Locate the cell with the specified text and output its (X, Y) center coordinate. 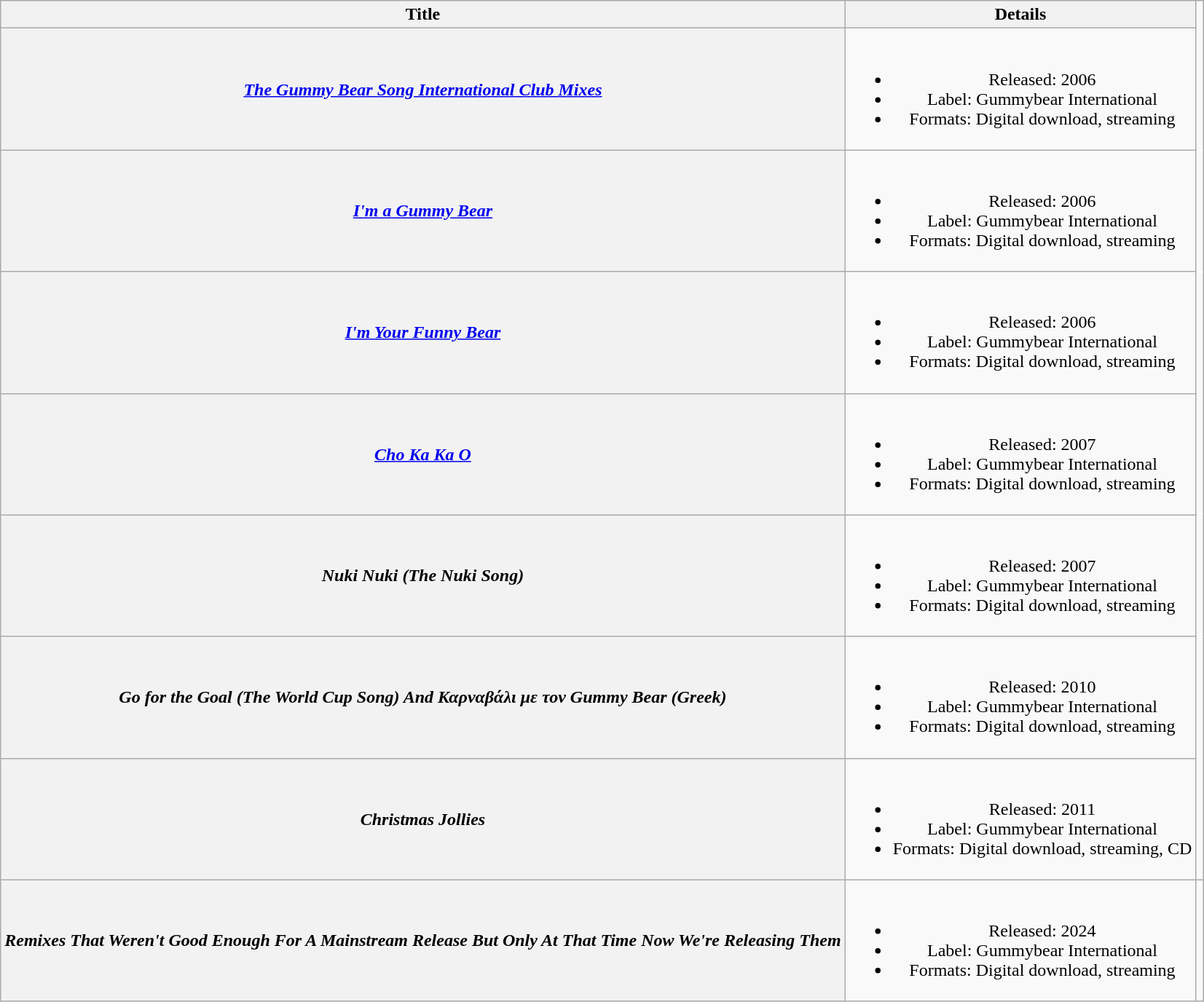
Released: 2010Label: Gummybear InternationalFormats: Digital download, streaming (1020, 698)
Cho Ka Ka O (422, 454)
I'm a Gummy Bear (422, 211)
The Gummy Bear Song International Club Mixes (422, 89)
I'm Your Funny Bear (422, 332)
Released: 2024Label: Gummybear InternationalFormats: Digital download, streaming (1020, 941)
Remixes That Weren't Good Enough For A Mainstream Release But Only At That Time Now We're Releasing Them (422, 941)
Nuki Nuki (The Nuki Song) (422, 575)
Go for the Goal (The World Cup Song) And Καρναβάλι με τον Gummy Bear (Greek) (422, 698)
Details (1020, 15)
Christmas Jollies (422, 818)
Title (422, 15)
Released: 2011Label: Gummybear InternationalFormats: Digital download, streaming, CD (1020, 818)
